For the text-containing cell, return its midpoint in (x, y) coordinate format. 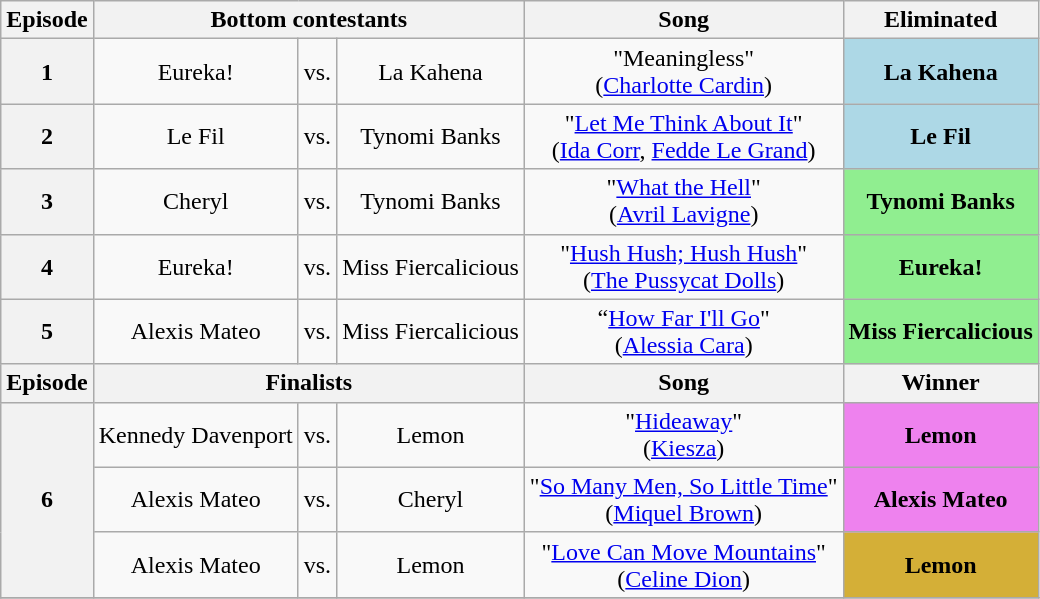
"So Many Men, So Little Time"(Miquel Brown) (684, 500)
"Love Can Move Mountains" (Celine Dion) (684, 564)
Winner (940, 383)
Finalists (308, 383)
2 (47, 136)
Eliminated (940, 20)
"Hideaway"(Kiesza) (684, 434)
1 (47, 72)
"Hush Hush; Hush Hush"(The Pussycat Dolls) (684, 266)
5 (47, 332)
“How Far I'll Go"(Alessia Cara) (684, 332)
3 (47, 202)
4 (47, 266)
"What the Hell"(Avril Lavigne) (684, 202)
"Let Me Think About It"(Ida Corr, Fedde Le Grand) (684, 136)
"Meaningless"(Charlotte Cardin) (684, 72)
Kennedy Davenport (196, 434)
6 (47, 500)
Bottom contestants (308, 20)
